Pinpoint the cell where the given text exists, returning its [X, Y] midpoint coordinate. 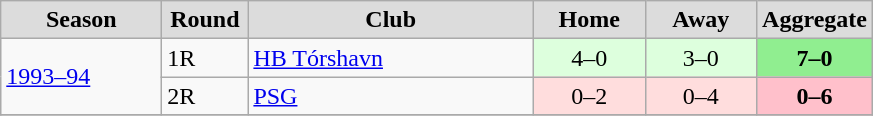
1R [205, 58]
Aggregate [815, 20]
3–0 [701, 58]
1993–94 [82, 77]
2R [205, 96]
0–6 [815, 96]
7–0 [815, 58]
Home [589, 20]
Season [82, 20]
Round [205, 20]
0–4 [701, 96]
4–0 [589, 58]
Away [701, 20]
0–2 [589, 96]
PSG [391, 96]
Club [391, 20]
HB Tórshavn [391, 58]
